Pinpoint the cell where the given text exists, returning its [X, Y] midpoint coordinate. 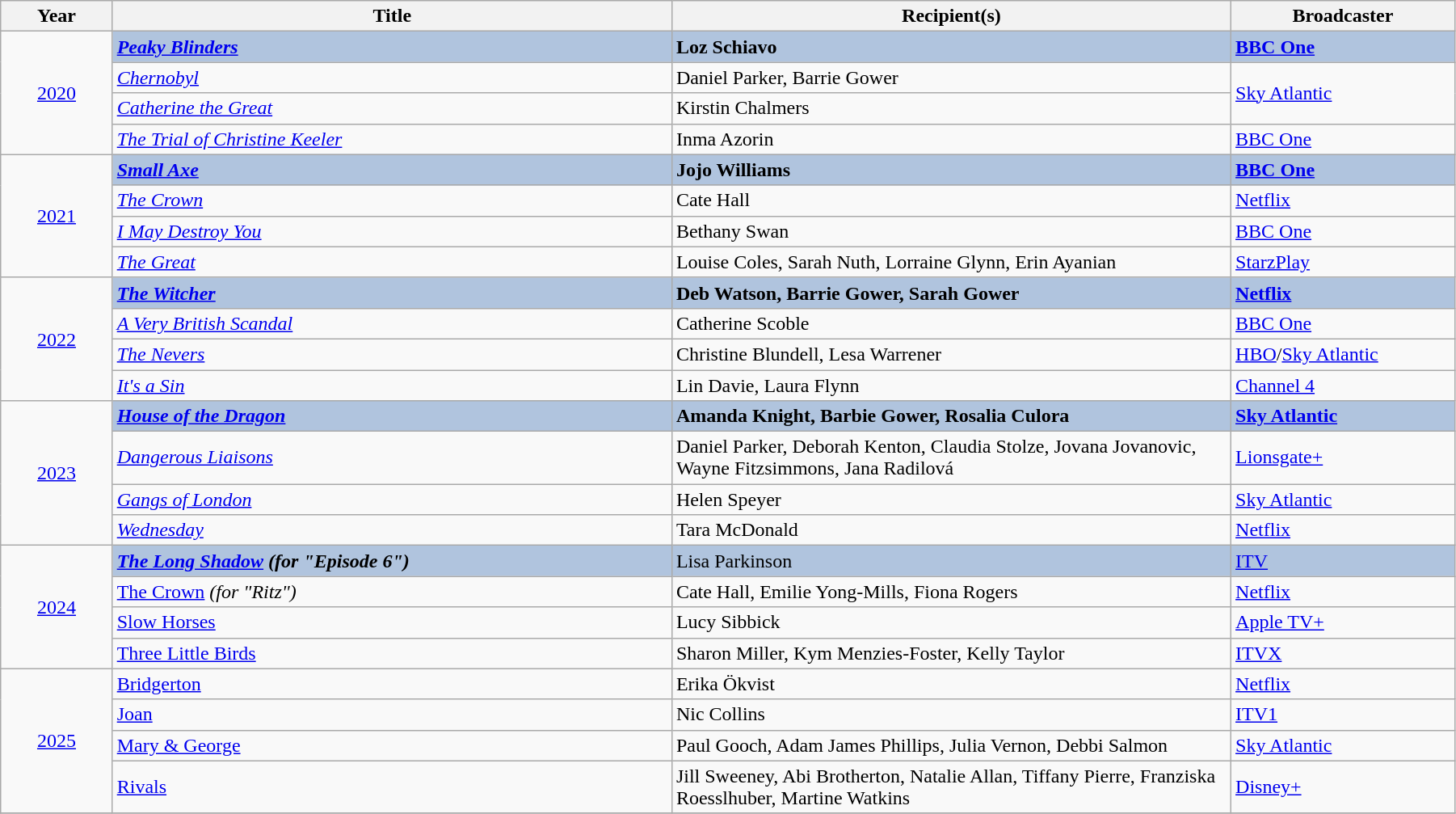
HBO/Sky Atlantic [1343, 354]
The Trial of Christine Keeler [392, 139]
StarzPlay [1343, 262]
Loz Schiavo [951, 47]
2023 [57, 474]
Recipient(s) [951, 16]
Jojo Williams [951, 170]
Sharon Miller, Kym Menzies-Foster, Kelly Taylor [951, 653]
Bridgerton [392, 684]
2025 [57, 740]
Title [392, 16]
Dangerous Liaisons [392, 458]
The Crown [392, 200]
Apple TV+ [1343, 622]
Catherine Scoble [951, 323]
Lin Davie, Laura Flynn [951, 386]
The Great [392, 262]
Lionsgate+ [1343, 458]
Daniel Parker, Deborah Kenton, Claudia Stolze, Jovana Jovanovic, Wayne Fitzsimmons, Jana Radilová [951, 458]
Wednesday [392, 530]
Cate Hall [951, 200]
A Very British Scandal [392, 323]
Inma Azorin [951, 139]
It's a Sin [392, 386]
ITV1 [1343, 715]
Slow Horses [392, 622]
The Witcher [392, 293]
Chernobyl [392, 78]
The Crown (for "Ritz") [392, 592]
Lisa Parkinson [951, 561]
I May Destroy You [392, 231]
Catherine the Great [392, 108]
Disney+ [1343, 787]
2022 [57, 339]
Tara McDonald [951, 530]
Three Little Birds [392, 653]
Cate Hall, Emilie Yong-Mills, Fiona Rogers [951, 592]
Year [57, 16]
Deb Watson, Barrie Gower, Sarah Gower [951, 293]
Erika Ökvist [951, 684]
The Long Shadow (for "Episode 6") [392, 561]
Amanda Knight, Barbie Gower, Rosalia Culora [951, 416]
Jill Sweeney, Abi Brotherton, Natalie Allan, Tiffany Pierre, Franziska Roesslhuber, Martine Watkins [951, 787]
2024 [57, 607]
Christine Blundell, Lesa Warrener [951, 354]
Peaky Blinders [392, 47]
Gangs of London [392, 500]
ITVX [1343, 653]
Nic Collins [951, 715]
Paul Gooch, Adam James Phillips, Julia Vernon, Debbi Salmon [951, 745]
2021 [57, 216]
Joan [392, 715]
Small Axe [392, 170]
Channel 4 [1343, 386]
Louise Coles, Sarah Nuth, Lorraine Glynn, Erin Ayanian [951, 262]
Broadcaster [1343, 16]
ITV [1343, 561]
Mary & George [392, 745]
Rivals [392, 787]
Kirstin Chalmers [951, 108]
House of the Dragon [392, 416]
Helen Speyer [951, 500]
Daniel Parker, Barrie Gower [951, 78]
The Nevers [392, 354]
Bethany Swan [951, 231]
Lucy Sibbick [951, 622]
2020 [57, 93]
